Return [X, Y] of the center of cell containing provided text 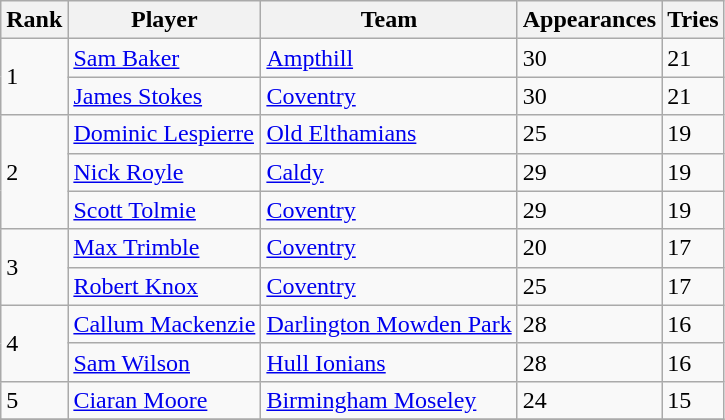
Ampthill [389, 58]
Callum Mackenzie [164, 324]
Old Elthamians [389, 134]
Ciaran Moore [164, 400]
James Stokes [164, 96]
2 [34, 172]
3 [34, 267]
Tries [694, 20]
5 [34, 400]
Max Trimble [164, 248]
20 [589, 248]
Player [164, 20]
Birmingham Moseley [389, 400]
Caldy [389, 172]
Sam Baker [164, 58]
Hull Ionians [389, 362]
Nick Royle [164, 172]
Robert Knox [164, 286]
Scott Tolmie [164, 210]
Appearances [589, 20]
1 [34, 77]
15 [694, 400]
Dominic Lespierre [164, 134]
Darlington Mowden Park [389, 324]
24 [589, 400]
Team [389, 20]
Rank [34, 20]
Sam Wilson [164, 362]
4 [34, 343]
